Return [x, y] of the center of cell containing provided text 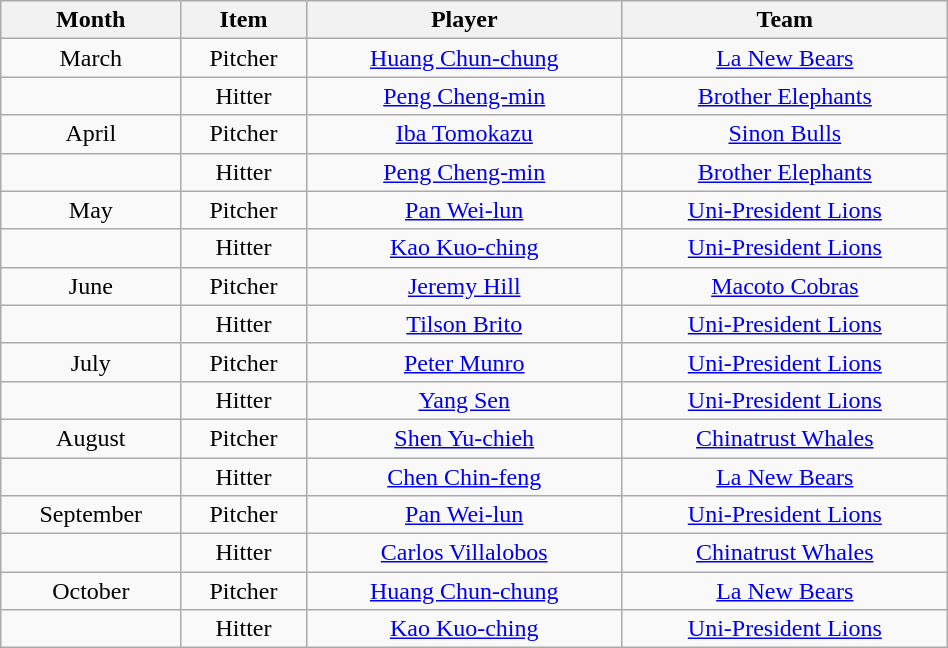
Iba Tomokazu [464, 134]
Shen Yu-chieh [464, 438]
Sinon Bulls [784, 134]
March [91, 58]
August [91, 438]
Tilson Brito [464, 324]
Month [91, 20]
Team [784, 20]
Item [244, 20]
October [91, 591]
Chen Chin-feng [464, 477]
April [91, 134]
Jeremy Hill [464, 286]
Peter Munro [464, 362]
Macoto Cobras [784, 286]
May [91, 210]
July [91, 362]
Player [464, 20]
Carlos Villalobos [464, 553]
September [91, 515]
June [91, 286]
Yang Sen [464, 400]
